Detect which cell encompasses the target text, then output its [X, Y] center coordinate. 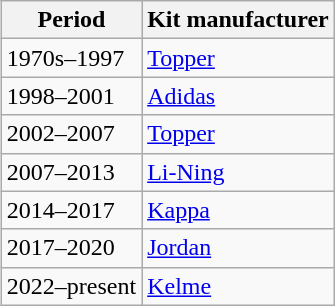
Kelme [238, 286]
Kit manufacturer [238, 20]
Kappa [238, 210]
Period [71, 20]
Jordan [238, 248]
Li-Ning [238, 172]
2007–2013 [71, 172]
1998–2001 [71, 96]
1970s–1997 [71, 58]
2002–2007 [71, 134]
2017–2020 [71, 248]
2014–2017 [71, 210]
Adidas [238, 96]
2022–present [71, 286]
